For the text-containing cell, return its midpoint in (x, y) coordinate format. 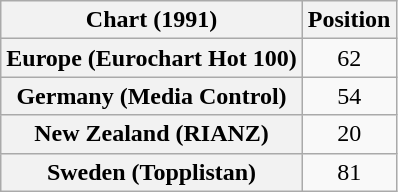
54 (349, 96)
Germany (Media Control) (152, 96)
Chart (1991) (152, 20)
Sweden (Topplistan) (152, 172)
81 (349, 172)
20 (349, 134)
New Zealand (RIANZ) (152, 134)
Position (349, 20)
62 (349, 58)
Europe (Eurochart Hot 100) (152, 58)
